Identify which cell holds the provided text, then report its [x, y] central coordinate. 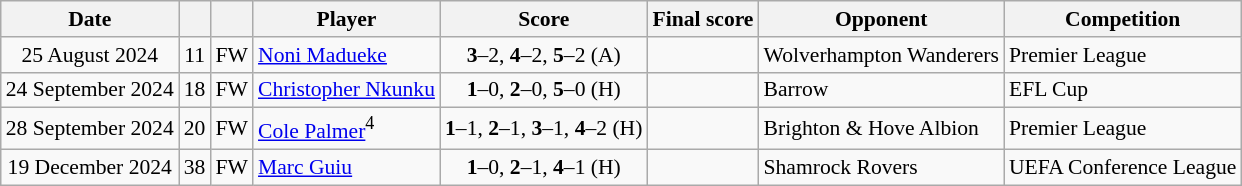
3–2, 4–2, 5–2 (A) [544, 55]
19 December 2024 [90, 167]
25 August 2024 [90, 55]
UEFA Conference League [1122, 167]
Brighton & Hove Albion [882, 128]
Shamrock Rovers [882, 167]
Player [346, 19]
Marc Guiu [346, 167]
Competition [1122, 19]
11 [195, 55]
1–1, 2–1, 3–1, 4–2 (H) [544, 128]
Opponent [882, 19]
20 [195, 128]
Date [90, 19]
1–0, 2–1, 4–1 (H) [544, 167]
38 [195, 167]
Noni Madueke [346, 55]
1–0, 2–0, 5–0 (H) [544, 90]
Final score [702, 19]
Wolverhampton Wanderers [882, 55]
EFL Cup [1122, 90]
Barrow [882, 90]
Christopher Nkunku [346, 90]
Score [544, 19]
28 September 2024 [90, 128]
Cole Palmer4 [346, 128]
18 [195, 90]
24 September 2024 [90, 90]
